Capture the cell that displays the provided text and extract its (x, y) central coordinate. 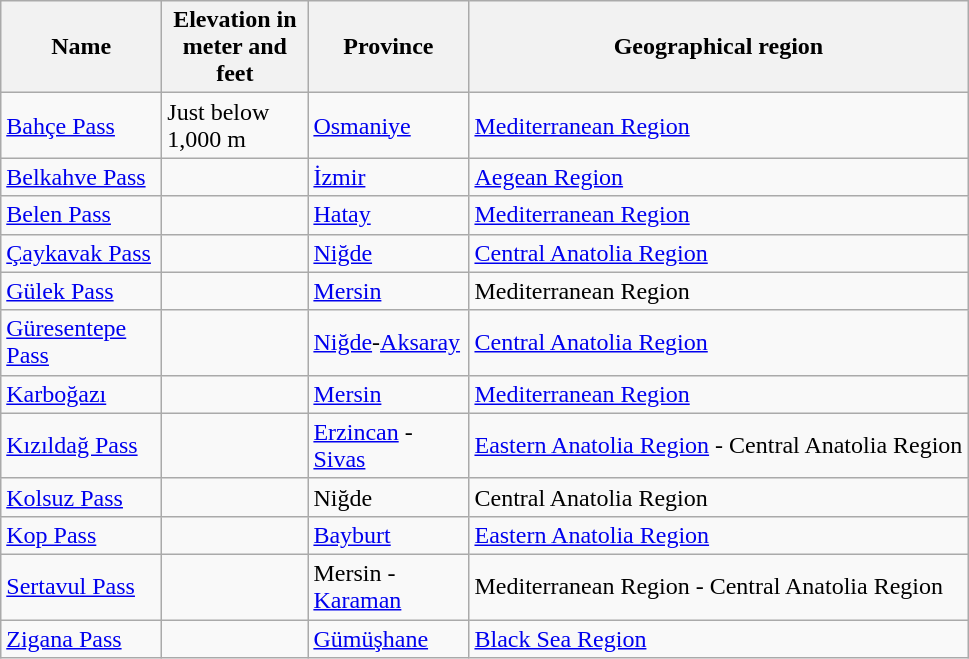
Geographical region (718, 47)
Zigana Pass (82, 639)
Mediterranean Region - Central Anatolia Region (718, 586)
Çaykavak Pass (82, 253)
Bahçe Pass (82, 126)
Gümüşhane (388, 639)
Elevation in meter and feet (235, 47)
Niğde-Aksaray (388, 342)
Kolsuz Pass (82, 497)
Kızıldağ Pass (82, 446)
Just below 1,000 m (235, 126)
Hatay (388, 215)
Belen Pass (82, 215)
Mersin - Karaman (388, 586)
Güresentepe Pass (82, 342)
Province (388, 47)
Aegean Region (718, 177)
Name (82, 47)
Sertavul Pass (82, 586)
Erzincan - Sivas (388, 446)
Karboğazı (82, 394)
Bayburt (388, 535)
İzmir (388, 177)
Black Sea Region (718, 639)
Eastern Anatolia Region - Central Anatolia Region (718, 446)
Eastern Anatolia Region (718, 535)
Belkahve Pass (82, 177)
Kop Pass (82, 535)
Osmaniye (388, 126)
Gülek Pass (82, 291)
